Scan for the cell matching the given text and deliver its (x, y) coordinate at center. 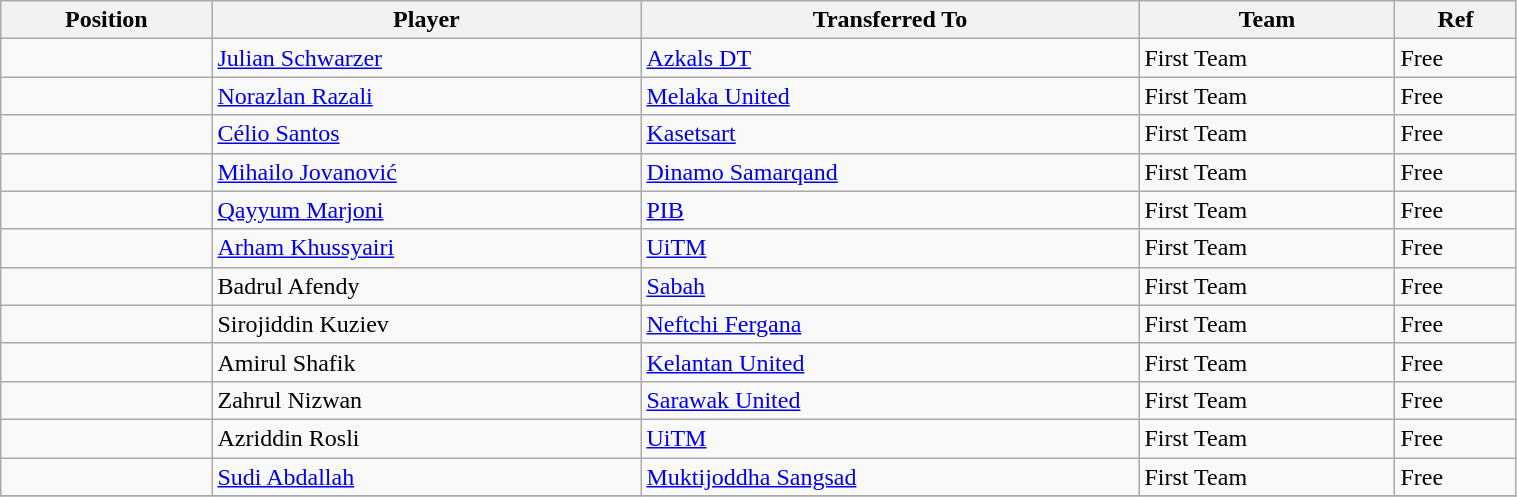
Sarawak United (890, 400)
Qayyum Marjoni (426, 210)
Mihailo Jovanović (426, 172)
Player (426, 20)
Azriddin Rosli (426, 438)
Melaka United (890, 96)
Zahrul Nizwan (426, 400)
Badrul Afendy (426, 286)
Team (1267, 20)
Position (106, 20)
Kelantan United (890, 362)
Dinamo Samarqand (890, 172)
Amirul Shafik (426, 362)
Neftchi Fergana (890, 324)
Azkals DT (890, 58)
Julian Schwarzer (426, 58)
Célio Santos (426, 134)
Transferred To (890, 20)
Kasetsart (890, 134)
Muktijoddha Sangsad (890, 477)
Sirojiddin Kuziev (426, 324)
Ref (1456, 20)
Sudi Abdallah (426, 477)
Norazlan Razali (426, 96)
Arham Khussyairi (426, 248)
PIB (890, 210)
Sabah (890, 286)
